Extract the [X, Y] coordinate from the center of the cell holding the provided text.  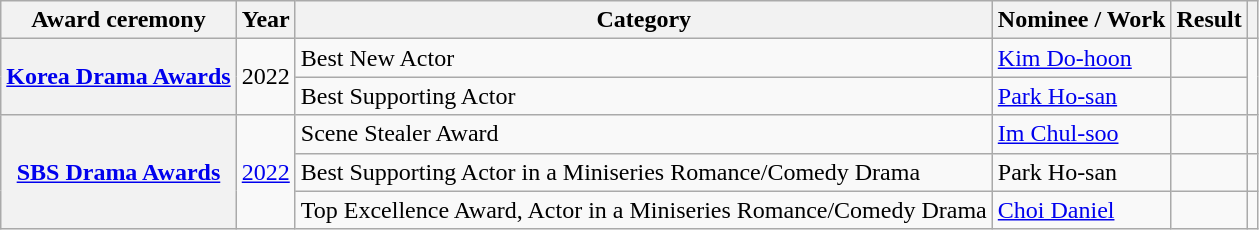
Category [644, 20]
Award ceremony [118, 20]
Year [266, 20]
Choi Daniel [1082, 210]
Korea Drama Awards [118, 77]
Result [1209, 20]
Im Chul-soo [1082, 134]
SBS Drama Awards [118, 172]
Top Excellence Award, Actor in a Miniseries Romance/Comedy Drama [644, 210]
Best Supporting Actor in a Miniseries Romance/Comedy Drama [644, 172]
Kim Do-hoon [1082, 58]
Nominee / Work [1082, 20]
Best Supporting Actor [644, 96]
Scene Stealer Award [644, 134]
Best New Actor [644, 58]
